For the text-containing cell, return its midpoint in (X, Y) coordinate format. 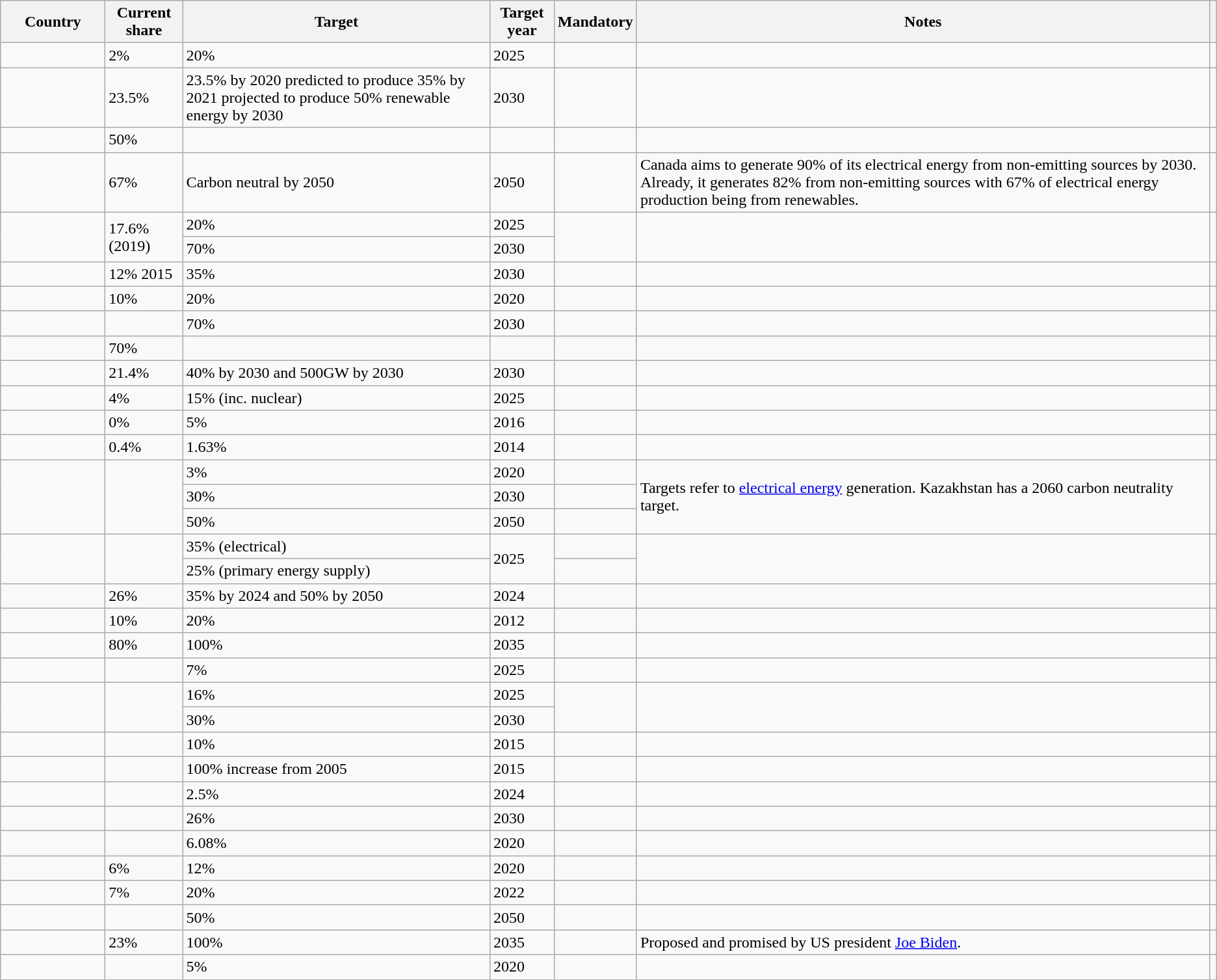
6% (144, 868)
35% by 2024 and 50% by 2050 (336, 596)
100% increase from 2005 (336, 769)
Current share (144, 22)
80% (144, 645)
67% (144, 182)
23% (144, 942)
Mandatory (595, 22)
Proposed and promised by US president Joe Biden. (923, 942)
21.4% (144, 373)
2014 (523, 447)
2022 (523, 893)
0% (144, 423)
Target year (523, 22)
23.5% (144, 98)
3% (336, 472)
6.08% (336, 843)
4% (144, 397)
Notes (923, 22)
17.6% (2019) (144, 237)
2% (144, 55)
40% by 2030 and 500GW by 2030 (336, 373)
2012 (523, 620)
1.63% (336, 447)
2016 (523, 423)
0.4% (144, 447)
16% (336, 695)
35% (electrical) (336, 546)
35% (336, 274)
Carbon neutral by 2050 (336, 182)
Target (336, 22)
Country (53, 22)
12% 2015 (144, 274)
2.5% (336, 794)
23.5% by 2020 predicted to produce 35% by 2021 projected to produce 50% renewable energy by 2030 (336, 98)
Targets refer to electrical energy generation. Kazakhstan has a 2060 carbon neutrality target. (923, 497)
25% (primary energy supply) (336, 571)
15% (inc. nuclear) (336, 397)
12% (336, 868)
